Determine the (X, Y) coordinate at the center of the cell enclosing the given text.  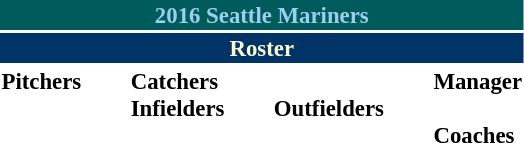
Roster (262, 48)
2016 Seattle Mariners (262, 15)
